For the text-containing cell, return its midpoint in [x, y] coordinate format. 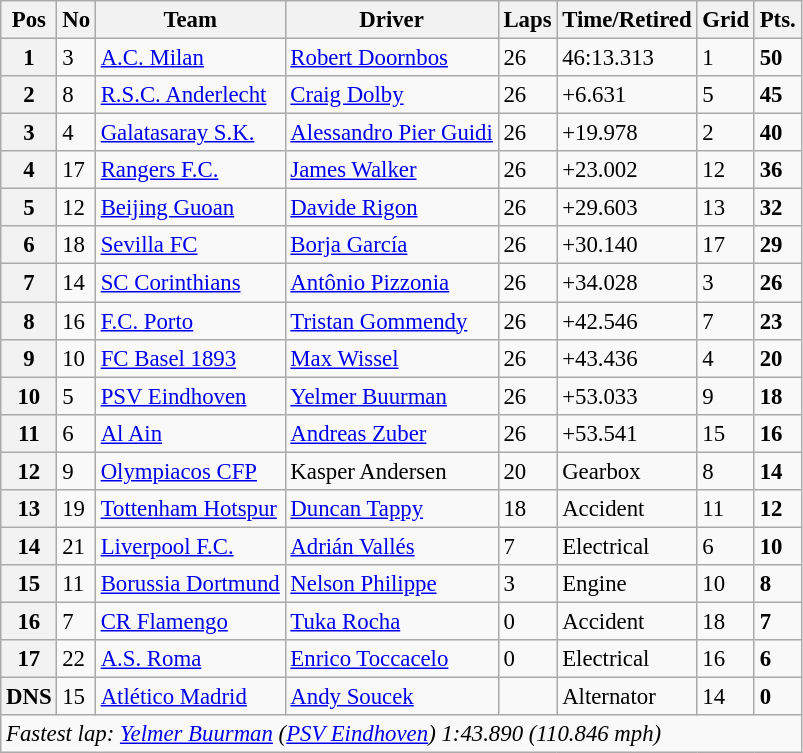
Engine [627, 584]
Alternator [627, 697]
Duncan Tappy [392, 509]
CR Flamengo [190, 621]
Al Ain [190, 433]
No [76, 20]
+53.541 [627, 433]
+53.033 [627, 396]
+42.546 [627, 321]
Tottenham Hotspur [190, 509]
Pos [29, 20]
36 [778, 170]
19 [76, 509]
F.C. Porto [190, 321]
Laps [528, 20]
40 [778, 133]
Kasper Andersen [392, 471]
+19.978 [627, 133]
Olympiacos CFP [190, 471]
FC Basel 1893 [190, 358]
R.S.C. Anderlecht [190, 95]
46:13.313 [627, 58]
Andreas Zuber [392, 433]
45 [778, 95]
+43.436 [627, 358]
29 [778, 245]
Robert Doornbos [392, 58]
Liverpool F.C. [190, 546]
Tristan Gommendy [392, 321]
Driver [392, 20]
DNS [29, 697]
Pts. [778, 20]
+6.631 [627, 95]
Adrián Vallés [392, 546]
23 [778, 321]
A.S. Roma [190, 659]
PSV Eindhoven [190, 396]
Gearbox [627, 471]
Galatasaray S.K. [190, 133]
James Walker [392, 170]
Tuka Rocha [392, 621]
Borja García [392, 245]
Team [190, 20]
+29.603 [627, 208]
Atlético Madrid [190, 697]
50 [778, 58]
22 [76, 659]
+34.028 [627, 283]
Max Wissel [392, 358]
32 [778, 208]
Sevilla FC [190, 245]
Andy Soucek [392, 697]
Yelmer Buurman [392, 396]
Beijing Guoan [190, 208]
+23.002 [627, 170]
Craig Dolby [392, 95]
Alessandro Pier Guidi [392, 133]
Antônio Pizzonia [392, 283]
Borussia Dortmund [190, 584]
Grid [726, 20]
21 [76, 546]
Nelson Philippe [392, 584]
Enrico Toccacelo [392, 659]
A.C. Milan [190, 58]
SC Corinthians [190, 283]
+30.140 [627, 245]
Fastest lap: Yelmer Buurman (PSV Eindhoven) 1:43.890 (110.846 mph) [401, 734]
Davide Rigon [392, 208]
Rangers F.C. [190, 170]
Time/Retired [627, 20]
